Capture the cell that displays the provided text and extract its (X, Y) central coordinate. 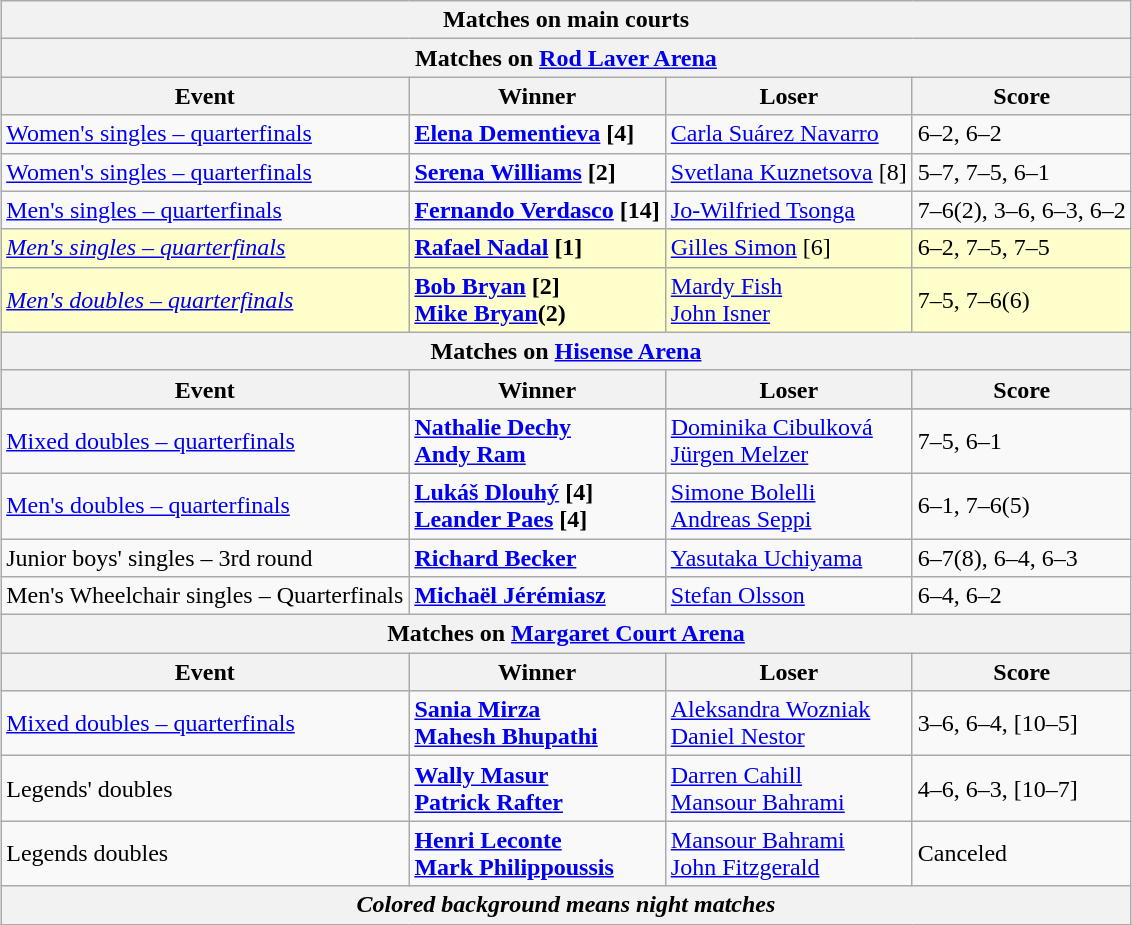
Nathalie Dechy Andy Ram (537, 440)
Legends doubles (205, 854)
3–6, 6–4, [10–5] (1022, 724)
Canceled (1022, 854)
Junior boys' singles – 3rd round (205, 557)
Elena Dementieva [4] (537, 134)
7–5, 6–1 (1022, 440)
Legends' doubles (205, 788)
6–1, 7–6(5) (1022, 506)
Mansour Bahrami John Fitzgerald (788, 854)
Svetlana Kuznetsova [8] (788, 172)
Yasutaka Uchiyama (788, 557)
Rafael Nadal [1] (537, 248)
7–6(2), 3–6, 6–3, 6–2 (1022, 210)
Serena Williams [2] (537, 172)
Michaël Jérémiasz (537, 596)
Lukáš Dlouhý [4] Leander Paes [4] (537, 506)
Carla Suárez Navarro (788, 134)
Matches on Hisense Arena (566, 351)
6–4, 6–2 (1022, 596)
Darren Cahill Mansour Bahrami (788, 788)
6–2, 7–5, 7–5 (1022, 248)
Richard Becker (537, 557)
Men's Wheelchair singles – Quarterfinals (205, 596)
6–2, 6–2 (1022, 134)
Stefan Olsson (788, 596)
Jo-Wilfried Tsonga (788, 210)
4–6, 6–3, [10–7] (1022, 788)
Matches on Margaret Court Arena (566, 634)
Colored background means night matches (566, 905)
Bob Bryan [2] Mike Bryan(2) (537, 300)
Sania Mirza Mahesh Bhupathi (537, 724)
Wally Masur Patrick Rafter (537, 788)
5–7, 7–5, 6–1 (1022, 172)
Aleksandra Wozniak Daniel Nestor (788, 724)
Mardy Fish John Isner (788, 300)
7–5, 7–6(6) (1022, 300)
Dominika Cibulková Jürgen Melzer (788, 440)
Matches on main courts (566, 20)
6–7(8), 6–4, 6–3 (1022, 557)
Simone Bolelli Andreas Seppi (788, 506)
Gilles Simon [6] (788, 248)
Matches on Rod Laver Arena (566, 58)
Henri Leconte Mark Philippoussis (537, 854)
Fernando Verdasco [14] (537, 210)
